Return the (X, Y) coordinate for the center point of the cell that contains the specified text.  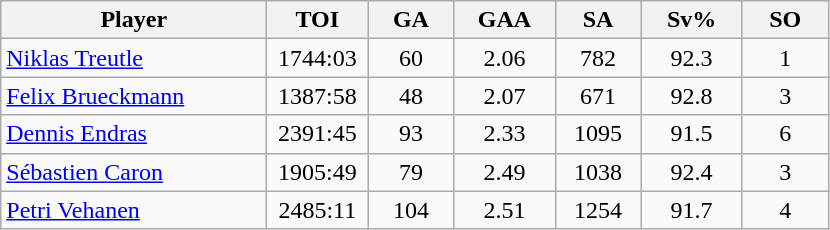
1 (785, 58)
Petri Vehanen (134, 210)
Felix Brueckmann (134, 96)
1038 (598, 172)
1095 (598, 134)
GAA (504, 20)
60 (411, 58)
Niklas Treutle (134, 58)
92.3 (692, 58)
1254 (598, 210)
1387:58 (318, 96)
79 (411, 172)
2485:11 (318, 210)
91.5 (692, 134)
SO (785, 20)
Sv% (692, 20)
GA (411, 20)
4 (785, 210)
2.51 (504, 210)
92.4 (692, 172)
1744:03 (318, 58)
93 (411, 134)
782 (598, 58)
2.07 (504, 96)
Dennis Endras (134, 134)
2.49 (504, 172)
SA (598, 20)
92.8 (692, 96)
TOI (318, 20)
Player (134, 20)
91.7 (692, 210)
Sébastien Caron (134, 172)
2.33 (504, 134)
104 (411, 210)
2391:45 (318, 134)
2.06 (504, 58)
1905:49 (318, 172)
671 (598, 96)
6 (785, 134)
48 (411, 96)
